Return the (x, y) coordinate for the center point of the cell that contains the specified text.  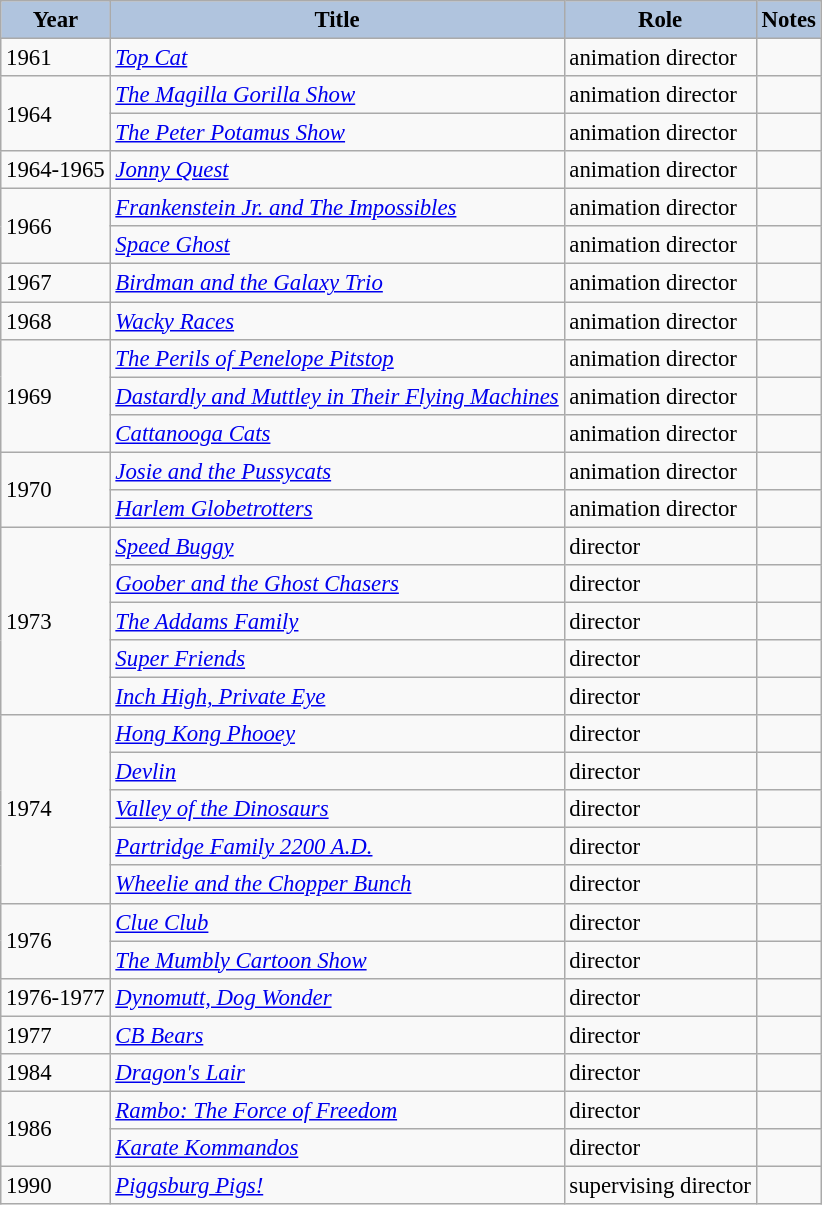
1976-1977 (56, 997)
1976 (56, 940)
Title (337, 20)
Valley of the Dinosaurs (337, 809)
Birdman and the Galaxy Trio (337, 283)
1974 (56, 809)
1964 (56, 114)
1969 (56, 396)
Devlin (337, 772)
CB Bears (337, 1035)
The Addams Family (337, 621)
Dynomutt, Dog Wonder (337, 997)
The Magilla Gorilla Show (337, 95)
1966 (56, 226)
The Mumbly Cartoon Show (337, 960)
1961 (56, 58)
Inch High, Private Eye (337, 697)
supervising director (660, 1185)
Clue Club (337, 922)
Space Ghost (337, 245)
Cattanooga Cats (337, 433)
1964-1965 (56, 170)
Josie and the Pussycats (337, 471)
Frankenstein Jr. and The Impossibles (337, 208)
Speed Buggy (337, 546)
Notes (788, 20)
Jonny Quest (337, 170)
1973 (56, 621)
Dragon's Lair (337, 1073)
Karate Kommandos (337, 1148)
1967 (56, 283)
Super Friends (337, 659)
Goober and the Ghost Chasers (337, 584)
Rambo: The Force of Freedom (337, 1110)
1990 (56, 1185)
Top Cat (337, 58)
1968 (56, 321)
The Peter Potamus Show (337, 133)
Year (56, 20)
1970 (56, 490)
1977 (56, 1035)
Wheelie and the Chopper Bunch (337, 885)
Piggsburg Pigs! (337, 1185)
Dastardly and Muttley in Their Flying Machines (337, 396)
Harlem Globetrotters (337, 509)
Role (660, 20)
1986 (56, 1128)
Hong Kong Phooey (337, 734)
Wacky Races (337, 321)
Partridge Family 2200 A.D. (337, 847)
1984 (56, 1073)
The Perils of Penelope Pitstop (337, 358)
